Scan for the cell matching the given text and deliver its (X, Y) coordinate at center. 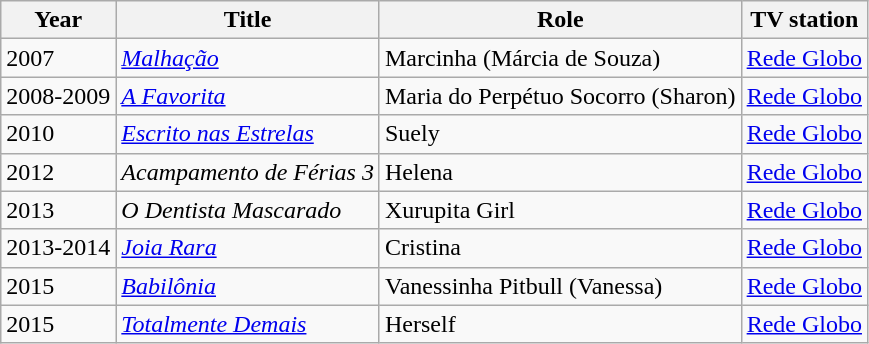
Suely (560, 134)
Joia Rara (248, 248)
Title (248, 20)
Cristina (560, 248)
TV station (804, 20)
Babilônia (248, 286)
Role (560, 20)
Vanessinha Pitbull (Vanessa) (560, 286)
2007 (58, 58)
2013 (58, 210)
Xurupita Girl (560, 210)
Malhação (248, 58)
2008-2009 (58, 96)
Escrito nas Estrelas (248, 134)
O Dentista Mascarado (248, 210)
A Favorita (248, 96)
Marcinha (Márcia de Souza) (560, 58)
Helena (560, 172)
2013-2014 (58, 248)
Herself (560, 324)
Totalmente Demais (248, 324)
2010 (58, 134)
Acampamento de Férias 3 (248, 172)
Year (58, 20)
2012 (58, 172)
Maria do Perpétuo Socorro (Sharon) (560, 96)
